Return the (x, y) coordinate for the center point of the cell that contains the specified text.  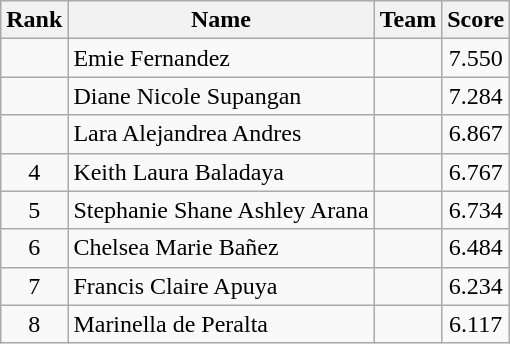
6.734 (476, 210)
7.284 (476, 96)
7 (34, 286)
Diane Nicole Supangan (221, 96)
6.767 (476, 172)
5 (34, 210)
Emie Fernandez (221, 58)
Chelsea Marie Bañez (221, 248)
7.550 (476, 58)
6.117 (476, 324)
4 (34, 172)
Francis Claire Apuya (221, 286)
6.484 (476, 248)
Stephanie Shane Ashley Arana (221, 210)
Team (408, 20)
6.867 (476, 134)
Rank (34, 20)
Lara Alejandrea Andres (221, 134)
8 (34, 324)
Keith Laura Baladaya (221, 172)
Marinella de Peralta (221, 324)
Score (476, 20)
6.234 (476, 286)
Name (221, 20)
6 (34, 248)
